Identify which cell holds the provided text, then report its [x, y] central coordinate. 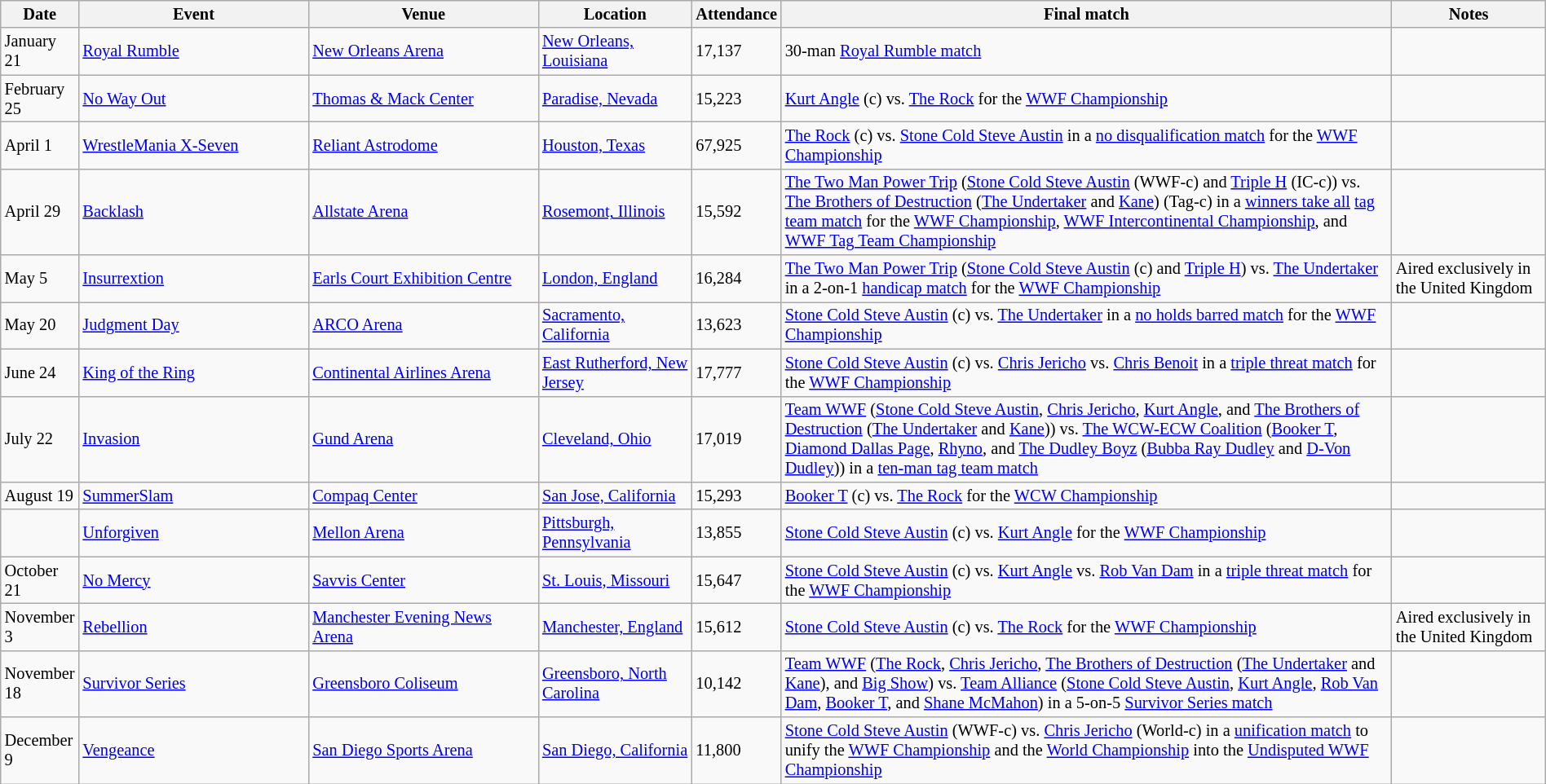
15,647 [735, 580]
17,019 [735, 439]
Sacramento, California [615, 325]
The Rock (c) vs. Stone Cold Steve Austin in a no disqualification match for the WWF Championship [1086, 145]
Unforgiven [193, 533]
London, England [615, 279]
Earls Court Exhibition Centre [423, 279]
Pittsburgh, Pennsylvania [615, 533]
May 5 [40, 279]
Insurrextion [193, 279]
Compaq Center [423, 496]
30-man Royal Rumble match [1086, 51]
San Diego Sports Arena [423, 751]
Manchester Evening News Arena [423, 627]
Final match [1086, 14]
11,800 [735, 751]
Houston, Texas [615, 145]
Vengeance [193, 751]
East Rutherford, New Jersey [615, 372]
Notes [1469, 14]
15,293 [735, 496]
Stone Cold Steve Austin (c) vs. Chris Jericho vs. Chris Benoit in a triple threat match for the WWF Championship [1086, 372]
Date [40, 14]
15,223 [735, 99]
Venue [423, 14]
Location [615, 14]
ARCO Arena [423, 325]
Greensboro, North Carolina [615, 684]
Thomas & Mack Center [423, 99]
Judgment Day [193, 325]
May 20 [40, 325]
August 19 [40, 496]
17,137 [735, 51]
November 18 [40, 684]
Greensboro Coliseum [423, 684]
Survivor Series [193, 684]
July 22 [40, 439]
Invasion [193, 439]
Gund Arena [423, 439]
November 3 [40, 627]
San Jose, California [615, 496]
WrestleMania X-Seven [193, 145]
10,142 [735, 684]
Event [193, 14]
King of the Ring [193, 372]
Booker T (c) vs. The Rock for the WCW Championship [1086, 496]
SummerSlam [193, 496]
January 21 [40, 51]
16,284 [735, 279]
Rosemont, Illinois [615, 212]
Stone Cold Steve Austin (c) vs. Kurt Angle for the WWF Championship [1086, 533]
Stone Cold Steve Austin (c) vs. The Undertaker in a no holds barred match for the WWF Championship [1086, 325]
Stone Cold Steve Austin (c) vs. The Rock for the WWF Championship [1086, 627]
Paradise, Nevada [615, 99]
April 1 [40, 145]
Stone Cold Steve Austin (c) vs. Kurt Angle vs. Rob Van Dam in a triple threat match for the WWF Championship [1086, 580]
June 24 [40, 372]
The Two Man Power Trip (Stone Cold Steve Austin (c) and Triple H) vs. The Undertaker in a 2-on-1 handicap match for the WWF Championship [1086, 279]
Kurt Angle (c) vs. The Rock for the WWF Championship [1086, 99]
13,855 [735, 533]
Rebellion [193, 627]
15,612 [735, 627]
December 9 [40, 751]
October 21 [40, 580]
February 25 [40, 99]
Savvis Center [423, 580]
Royal Rumble [193, 51]
Manchester, England [615, 627]
Attendance [735, 14]
St. Louis, Missouri [615, 580]
New Orleans Arena [423, 51]
Reliant Astrodome [423, 145]
Allstate Arena [423, 212]
17,777 [735, 372]
Backlash [193, 212]
15,592 [735, 212]
San Diego, California [615, 751]
Continental Airlines Arena [423, 372]
No Way Out [193, 99]
April 29 [40, 212]
67,925 [735, 145]
New Orleans, Louisiana [615, 51]
Mellon Arena [423, 533]
No Mercy [193, 580]
13,623 [735, 325]
Cleveland, Ohio [615, 439]
